Locate the cell with the specified text and output its [x, y] center coordinate. 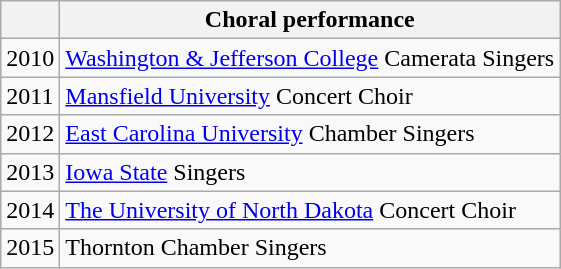
2011 [30, 96]
2014 [30, 210]
Mansfield University Concert Choir [310, 96]
2015 [30, 248]
Washington & Jefferson College Camerata Singers [310, 58]
Iowa State Singers [310, 172]
Choral performance [310, 20]
2013 [30, 172]
2012 [30, 134]
East Carolina University Chamber Singers [310, 134]
The University of North Dakota Concert Choir [310, 210]
2010 [30, 58]
Thornton Chamber Singers [310, 248]
